Return the (X, Y) coordinate for the center point of the cell that contains the specified text.  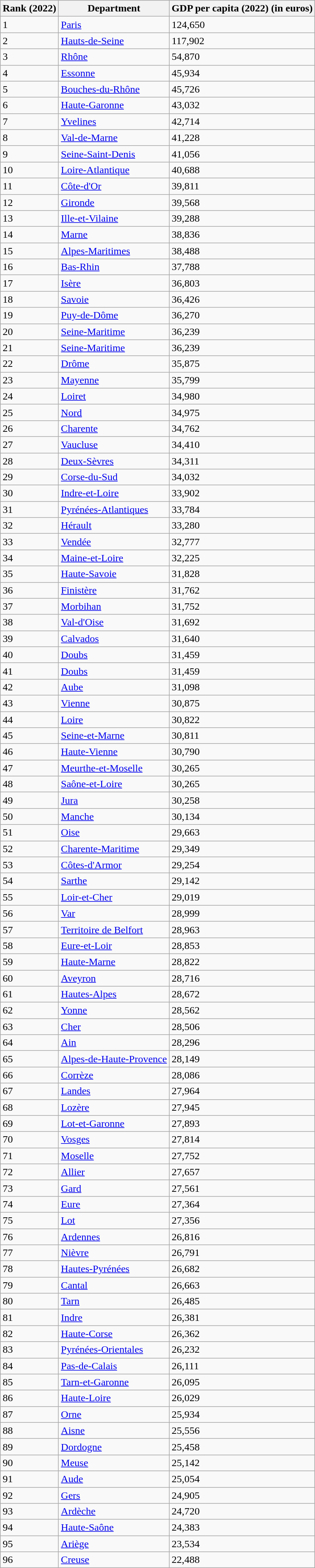
Aube (114, 687)
Aude (114, 1479)
34,980 (242, 396)
28,506 (242, 1027)
Loire (114, 720)
Indre (114, 1317)
31,752 (242, 606)
27 (30, 445)
Nièvre (114, 1253)
26,485 (242, 1301)
36,270 (242, 315)
Oise (114, 833)
Marne (114, 235)
Haute-Vienne (114, 752)
33,902 (242, 493)
6 (30, 105)
Vendée (114, 542)
28,716 (242, 978)
51 (30, 833)
32 (30, 526)
28,296 (242, 1043)
Vienne (114, 703)
Savoie (114, 299)
Seine-Saint-Denis (114, 154)
43 (30, 703)
38 (30, 622)
87 (30, 1414)
29,663 (242, 833)
27,814 (242, 1140)
35,799 (242, 380)
13 (30, 219)
31,692 (242, 622)
27,893 (242, 1123)
39,811 (242, 186)
64 (30, 1043)
54 (30, 881)
Essonne (114, 73)
Drôme (114, 364)
62 (30, 1011)
Haute-Corse (114, 1334)
117,902 (242, 41)
Pyrénées-Atlantiques (114, 510)
46 (30, 752)
Lot (114, 1220)
28,672 (242, 994)
4 (30, 73)
20 (30, 332)
79 (30, 1285)
24,905 (242, 1495)
63 (30, 1027)
Corrèze (114, 1075)
Charente (114, 428)
Creuse (114, 1560)
36 (30, 590)
Haute-Loire (114, 1398)
Haute-Garonne (114, 105)
89 (30, 1447)
9 (30, 154)
28,963 (242, 929)
Cher (114, 1027)
33,784 (242, 510)
36,426 (242, 299)
24,383 (242, 1528)
31,098 (242, 687)
37,788 (242, 267)
12 (30, 203)
Rhône (114, 57)
Pyrénées-Orientales (114, 1350)
78 (30, 1269)
Saône-et-Loire (114, 784)
25 (30, 412)
49 (30, 800)
60 (30, 978)
26,791 (242, 1253)
39 (30, 639)
48 (30, 784)
34,975 (242, 412)
Côte-d'Or (114, 186)
Finistère (114, 590)
41 (30, 671)
24,720 (242, 1512)
29,142 (242, 881)
28,149 (242, 1059)
15 (30, 251)
32,225 (242, 558)
67 (30, 1091)
41,228 (242, 138)
27,657 (242, 1172)
Eure-et-Loir (114, 946)
Val-d'Oise (114, 622)
Haute-Marne (114, 962)
Vosges (114, 1140)
8 (30, 138)
68 (30, 1107)
Tarn (114, 1301)
Hauts-de-Seine (114, 41)
Hautes-Pyrénées (114, 1269)
Maine-et-Loire (114, 558)
38,836 (242, 235)
30,134 (242, 816)
28 (30, 461)
GDP per capita (2022) (in euros) (242, 8)
Dordogne (114, 1447)
95 (30, 1544)
Moselle (114, 1156)
40,688 (242, 170)
26,816 (242, 1237)
Charente-Maritime (114, 849)
10 (30, 170)
81 (30, 1317)
55 (30, 897)
Loiret (114, 396)
30,811 (242, 736)
57 (30, 929)
27,364 (242, 1204)
54,870 (242, 57)
86 (30, 1398)
25,556 (242, 1430)
27,356 (242, 1220)
52 (30, 849)
85 (30, 1382)
39,568 (242, 203)
Jura (114, 800)
24 (30, 396)
75 (30, 1220)
42 (30, 687)
30,258 (242, 800)
71 (30, 1156)
28,562 (242, 1011)
Corse-du-Sud (114, 477)
77 (30, 1253)
Tarn-et-Garonne (114, 1382)
Gers (114, 1495)
Haute-Savoie (114, 574)
61 (30, 994)
44 (30, 720)
3 (30, 57)
43,032 (242, 105)
96 (30, 1560)
Isère (114, 283)
28,086 (242, 1075)
Vaucluse (114, 445)
32,777 (242, 542)
27,561 (242, 1188)
26,029 (242, 1398)
Meurthe-et-Moselle (114, 768)
82 (30, 1334)
31,640 (242, 639)
124,650 (242, 25)
42,714 (242, 121)
56 (30, 913)
59 (30, 962)
45,726 (242, 89)
Cantal (114, 1285)
Morbihan (114, 606)
Eure (114, 1204)
38,488 (242, 251)
Aisne (114, 1430)
Mayenne (114, 380)
22 (30, 364)
14 (30, 235)
91 (30, 1479)
39,288 (242, 219)
26,111 (242, 1366)
94 (30, 1528)
1 (30, 25)
27,964 (242, 1091)
33,280 (242, 526)
Ardèche (114, 1512)
5 (30, 89)
Calvados (114, 639)
31 (30, 510)
Nord (114, 412)
70 (30, 1140)
30,790 (242, 752)
Gard (114, 1188)
23,534 (242, 1544)
36,803 (242, 283)
28,822 (242, 962)
74 (30, 1204)
11 (30, 186)
41,056 (242, 154)
Ariège (114, 1544)
40 (30, 655)
Seine-et-Marne (114, 736)
Puy-de-Dôme (114, 315)
21 (30, 348)
Lot-et-Garonne (114, 1123)
29,254 (242, 865)
26,362 (242, 1334)
53 (30, 865)
30,822 (242, 720)
Ardennes (114, 1237)
Loire-Atlantique (114, 170)
26 (30, 428)
73 (30, 1188)
26,095 (242, 1382)
Lozère (114, 1107)
Manche (114, 816)
Alpes-Maritimes (114, 251)
80 (30, 1301)
28,999 (242, 913)
Bouches-du-Rhône (114, 89)
29 (30, 477)
69 (30, 1123)
7 (30, 121)
Allier (114, 1172)
66 (30, 1075)
34,032 (242, 477)
83 (30, 1350)
Haute-Saône (114, 1528)
31,828 (242, 574)
16 (30, 267)
Department (114, 8)
35,875 (242, 364)
Gironde (114, 203)
25,054 (242, 1479)
26,682 (242, 1269)
92 (30, 1495)
Alpes-de-Haute-Provence (114, 1059)
50 (30, 816)
Loir-et-Cher (114, 897)
25,458 (242, 1447)
29,349 (242, 849)
31,762 (242, 590)
27,945 (242, 1107)
34 (30, 558)
58 (30, 946)
Territoire de Belfort (114, 929)
Ain (114, 1043)
25,934 (242, 1414)
22,488 (242, 1560)
Bas-Rhin (114, 267)
17 (30, 283)
Côtes-d'Armor (114, 865)
Yvelines (114, 121)
26,232 (242, 1350)
Meuse (114, 1463)
90 (30, 1463)
29,019 (242, 897)
23 (30, 380)
Orne (114, 1414)
45,934 (242, 73)
28,853 (242, 946)
25,142 (242, 1463)
76 (30, 1237)
Aveyron (114, 978)
65 (30, 1059)
Rank (2022) (30, 8)
Sarthe (114, 881)
27,752 (242, 1156)
35 (30, 574)
47 (30, 768)
30,875 (242, 703)
26,663 (242, 1285)
19 (30, 315)
Ille-et-Vilaine (114, 219)
34,410 (242, 445)
2 (30, 41)
Yonne (114, 1011)
26,381 (242, 1317)
33 (30, 542)
34,311 (242, 461)
Indre-et-Loire (114, 493)
18 (30, 299)
30 (30, 493)
Pas-de-Calais (114, 1366)
Landes (114, 1091)
Hautes-Alpes (114, 994)
Paris (114, 25)
Var (114, 913)
45 (30, 736)
Deux-Sèvres (114, 461)
34,762 (242, 428)
84 (30, 1366)
93 (30, 1512)
88 (30, 1430)
Val-de-Marne (114, 138)
Hérault (114, 526)
37 (30, 606)
72 (30, 1172)
